Extract the [X, Y] coordinate from the center of the cell holding the provided text.  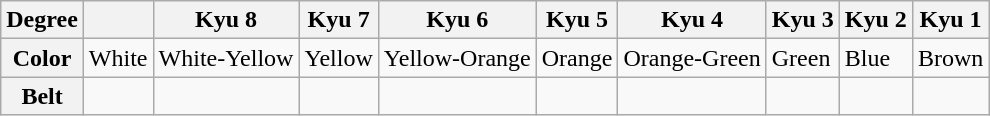
Kyu 3 [802, 20]
Orange [577, 58]
Brown [950, 58]
Kyu 8 [226, 20]
Yellow-Orange [457, 58]
White [118, 58]
Green [802, 58]
Blue [876, 58]
Kyu 2 [876, 20]
Kyu 5 [577, 20]
Kyu 4 [692, 20]
Color [42, 58]
Orange-Green [692, 58]
Kyu 7 [338, 20]
White-Yellow [226, 58]
Degree [42, 20]
Kyu 1 [950, 20]
Belt [42, 96]
Kyu 6 [457, 20]
Yellow [338, 58]
